Detect which cell encompasses the target text, then output its [x, y] center coordinate. 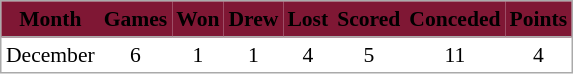
Month [51, 20]
Conceded [455, 20]
Scored [369, 20]
Games [136, 20]
11 [455, 55]
Drew [254, 20]
December [51, 55]
Lost [308, 20]
6 [136, 55]
5 [369, 55]
Points [538, 20]
Won [198, 20]
